Scan for the cell matching the given text and deliver its (x, y) coordinate at center. 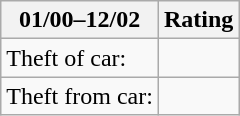
Theft from car: (80, 96)
Rating (198, 20)
Theft of car: (80, 58)
01/00–12/02 (80, 20)
